Extract the (x, y) coordinate from the center of the cell holding the provided text.  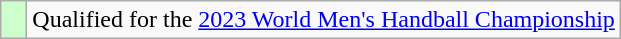
Qualified for the 2023 World Men's Handball Championship (324, 20)
